Find where the given text appears and provide that cell's center as (X, Y) coordinate. 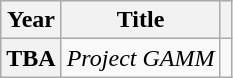
Project GAMM (140, 58)
Title (140, 20)
Year (31, 20)
TBA (31, 58)
